Capture the cell that displays the provided text and extract its (x, y) central coordinate. 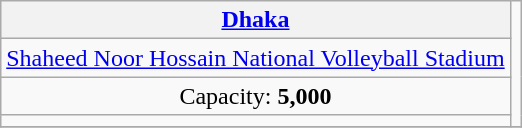
Capacity: 5,000 (256, 96)
Dhaka (256, 20)
Shaheed Noor Hossain National Volleyball Stadium (256, 58)
